Determine the (X, Y) coordinate at the center of the cell enclosing the given text.  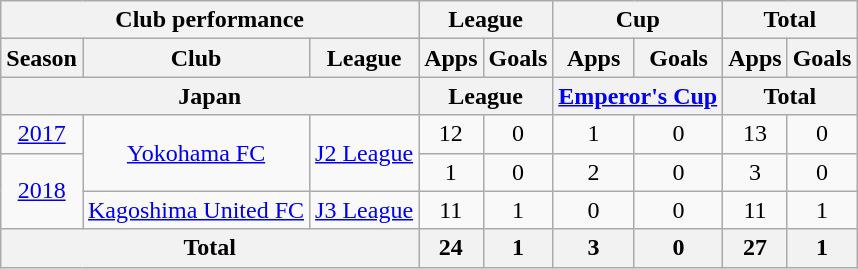
Japan (210, 96)
Yokohama FC (196, 153)
Cup (638, 20)
Club performance (210, 20)
Kagoshima United FC (196, 210)
2017 (42, 134)
Club (196, 58)
2 (594, 172)
2018 (42, 191)
27 (755, 248)
24 (451, 248)
J2 League (364, 153)
13 (755, 134)
Season (42, 58)
12 (451, 134)
Emperor's Cup (638, 96)
J3 League (364, 210)
